Output the (x, y) coordinate of the center of the cell containing the given text.  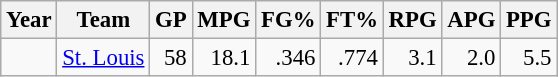
MPG (224, 20)
3.1 (412, 58)
Year (29, 20)
58 (171, 58)
18.1 (224, 58)
.346 (288, 58)
GP (171, 20)
2.0 (472, 58)
.774 (352, 58)
Team (104, 20)
APG (472, 20)
RPG (412, 20)
PPG (529, 20)
St. Louis (104, 58)
FT% (352, 20)
5.5 (529, 58)
FG% (288, 20)
